For the text-containing cell, return its midpoint in [x, y] coordinate format. 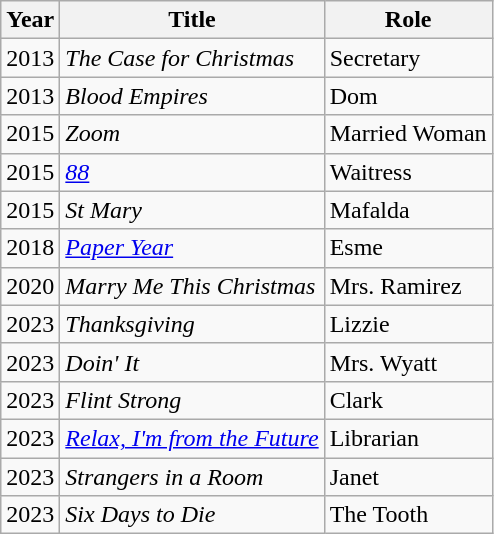
Thanksgiving [192, 324]
Clark [408, 400]
Mafalda [408, 210]
Six Days to Die [192, 515]
2018 [30, 248]
2020 [30, 286]
Flint Strong [192, 400]
Paper Year [192, 248]
Secretary [408, 58]
88 [192, 172]
Role [408, 20]
The Tooth [408, 515]
Mrs. Ramirez [408, 286]
Relax, I'm from the Future [192, 438]
Title [192, 20]
Librarian [408, 438]
Blood Empires [192, 96]
Dom [408, 96]
Strangers in a Room [192, 477]
Waitress [408, 172]
Lizzie [408, 324]
Year [30, 20]
Mrs. Wyatt [408, 362]
Married Woman [408, 134]
St Mary [192, 210]
Marry Me This Christmas [192, 286]
Janet [408, 477]
Esme [408, 248]
Doin' It [192, 362]
The Case for Christmas [192, 58]
Zoom [192, 134]
